Search for the cell housing the specified text and yield its (x, y) center coordinate. 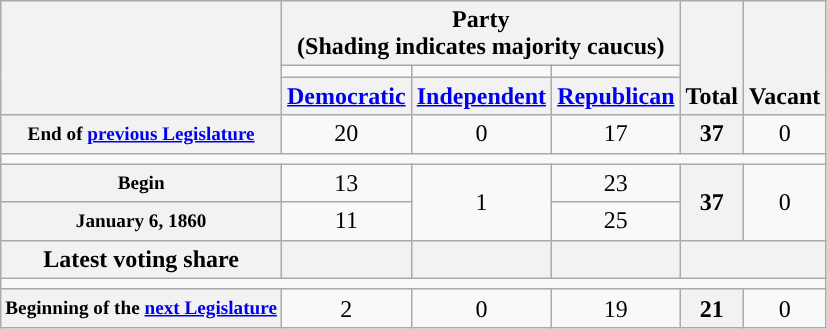
Republican (616, 96)
Latest voting share (142, 259)
Vacant (785, 58)
19 (616, 308)
13 (347, 183)
17 (616, 134)
Total (712, 58)
Independent (481, 96)
Beginning of the next Legislature (142, 308)
Party (Shading indicates majority caucus) (482, 34)
23 (616, 183)
End of previous Legislature (142, 134)
20 (347, 134)
Begin (142, 183)
2 (347, 308)
11 (347, 221)
25 (616, 221)
January 6, 1860 (142, 221)
Democratic (347, 96)
1 (481, 202)
21 (712, 308)
